From the cell containing the given text, extract its center point as (X, Y) coordinate. 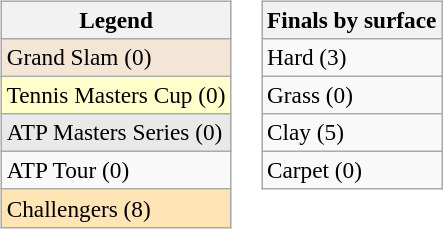
Hard (3) (352, 57)
Grass (0) (352, 95)
Challengers (8) (116, 208)
Tennis Masters Cup (0) (116, 95)
Clay (5) (352, 133)
Carpet (0) (352, 171)
ATP Tour (0) (116, 171)
Finals by surface (352, 20)
Grand Slam (0) (116, 57)
ATP Masters Series (0) (116, 133)
Legend (116, 20)
